Scan for the cell matching the given text and deliver its (X, Y) coordinate at center. 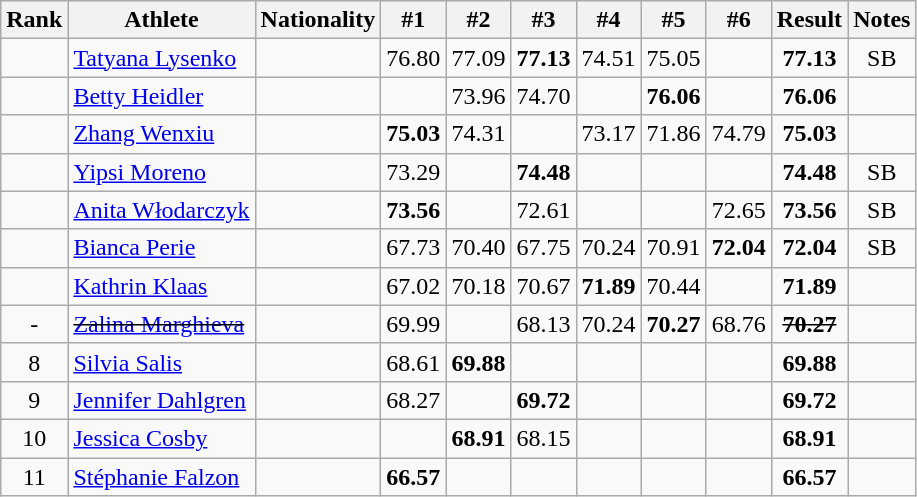
74.79 (738, 134)
8 (34, 362)
75.05 (674, 58)
68.15 (544, 438)
Jessica Cosby (162, 438)
72.65 (738, 210)
68.13 (544, 324)
68.27 (414, 400)
Yipsi Moreno (162, 172)
Notes (882, 20)
68.76 (738, 324)
71.86 (674, 134)
67.75 (544, 248)
Zhang Wenxiu (162, 134)
Nationality (318, 20)
9 (34, 400)
73.29 (414, 172)
70.67 (544, 286)
- (34, 324)
72.61 (544, 210)
Result (809, 20)
Betty Heidler (162, 96)
Stéphanie Falzon (162, 477)
Silvia Salis (162, 362)
77.09 (478, 58)
73.17 (608, 134)
76.80 (414, 58)
Bianca Perie (162, 248)
#6 (738, 20)
#5 (674, 20)
Rank (34, 20)
#1 (414, 20)
#4 (608, 20)
70.18 (478, 286)
Tatyana Lysenko (162, 58)
67.73 (414, 248)
#3 (544, 20)
73.96 (478, 96)
68.61 (414, 362)
Athlete (162, 20)
69.99 (414, 324)
Anita Włodarczyk (162, 210)
70.91 (674, 248)
70.44 (674, 286)
#2 (478, 20)
10 (34, 438)
70.40 (478, 248)
67.02 (414, 286)
Kathrin Klaas (162, 286)
74.51 (608, 58)
Jennifer Dahlgren (162, 400)
74.70 (544, 96)
Zalina Marghieva (162, 324)
74.31 (478, 134)
11 (34, 477)
